Extract the [x, y] coordinate from the center of the cell holding the provided text.  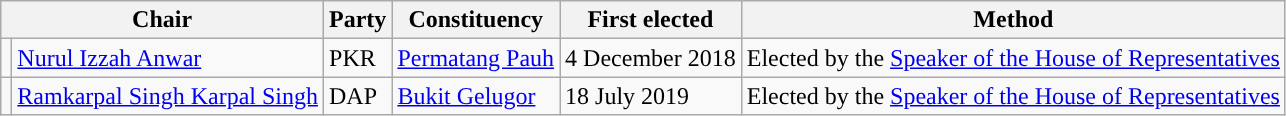
Constituency [476, 20]
First elected [651, 20]
Ramkarpal Singh Karpal Singh [168, 96]
PKR [358, 58]
Nurul Izzah Anwar [168, 58]
Permatang Pauh [476, 58]
4 December 2018 [651, 58]
Bukit Gelugor [476, 96]
18 July 2019 [651, 96]
Party [358, 20]
Method [1013, 20]
DAP [358, 96]
Chair [162, 20]
